Provide the (X, Y) coordinate of the cell's center where the given text is located.  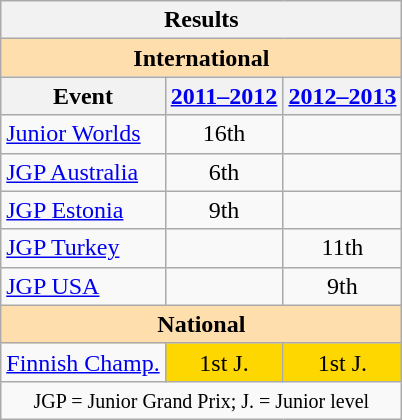
JGP USA (83, 286)
JGP Turkey (83, 248)
National (202, 324)
Junior Worlds (83, 134)
2011–2012 (224, 96)
JGP Estonia (83, 210)
JGP = Junior Grand Prix; J. = Junior level (202, 400)
2012–2013 (342, 96)
Results (202, 20)
Event (83, 96)
JGP Australia (83, 172)
6th (224, 172)
International (202, 58)
Finnish Champ. (83, 362)
11th (342, 248)
16th (224, 134)
